Locate the cell with the specified text and output its [X, Y] center coordinate. 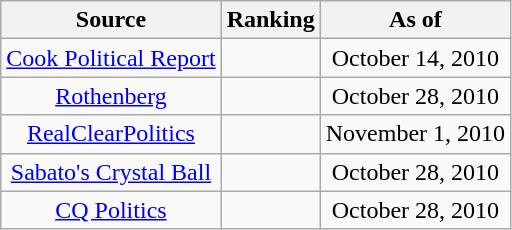
CQ Politics [111, 210]
October 14, 2010 [415, 58]
RealClearPolitics [111, 134]
Rothenberg [111, 96]
Ranking [270, 20]
As of [415, 20]
Sabato's Crystal Ball [111, 172]
November 1, 2010 [415, 134]
Cook Political Report [111, 58]
Source [111, 20]
